Find where the given text appears and provide that cell's center as (X, Y) coordinate. 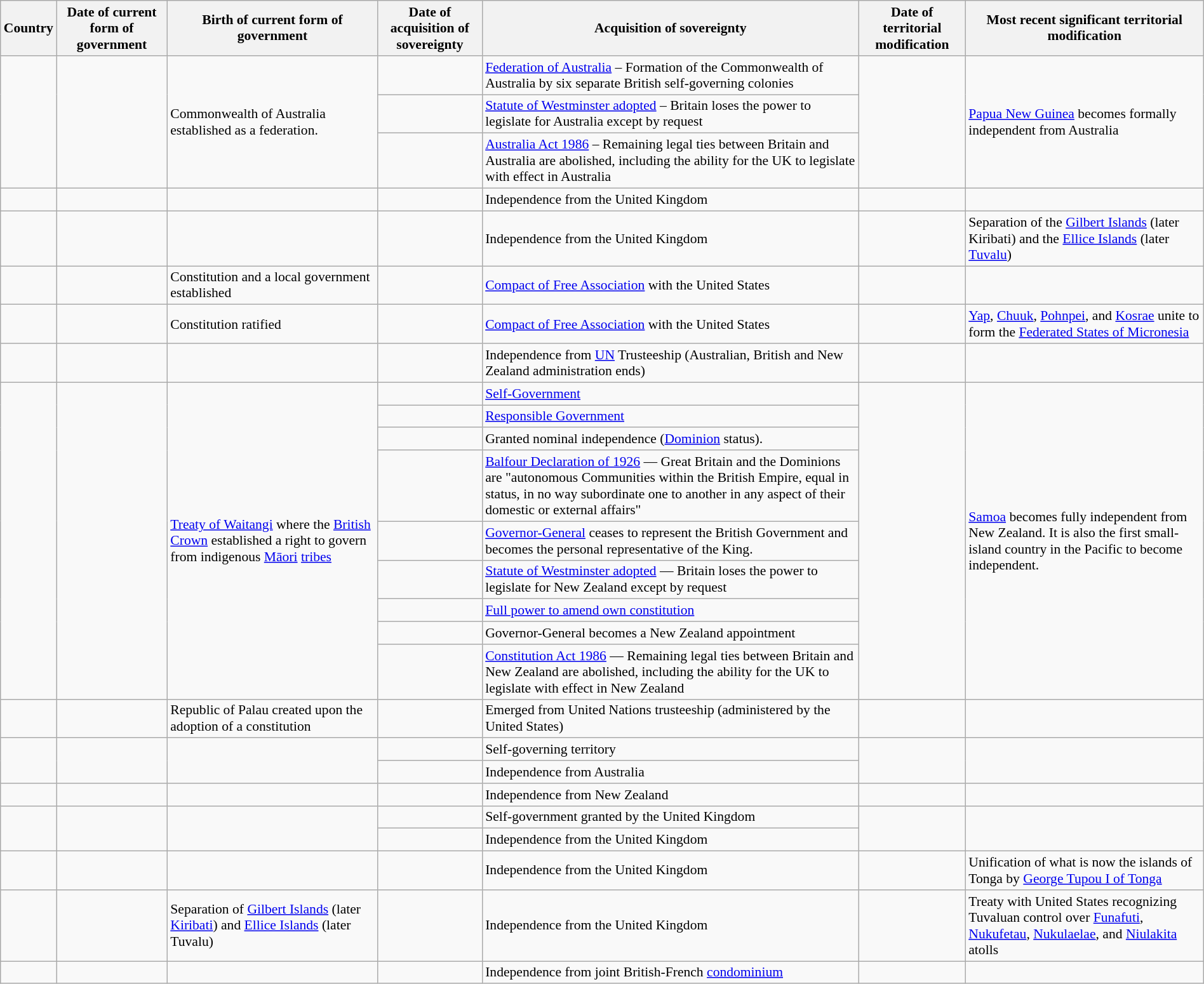
Birth of current form of government (272, 28)
Yap, Chuuk, Pohnpei, and Kosrae unite to form the Federated States of Micronesia (1085, 324)
Commonwealth of Australia established as a federation. (272, 122)
Samoa becomes fully independent from New Zealand. It is also the first small-island country in the Pacific to become independent. (1085, 541)
Date of current form of government (112, 28)
Constitution ratified (272, 324)
Independence from New Zealand (671, 794)
Granted nominal independence (Dominion status). (671, 439)
Papua New Guinea becomes formally independent from Australia (1085, 122)
Separation of the Gilbert Islands (later Kiribati) and the Ellice Islands (later Tuvalu) (1085, 239)
Constitution and a local government established (272, 284)
Treaty with United States recognizing Tuvaluan control over Funafuti, Nukufetau, Nukulaelae, and Niulakita atolls (1085, 925)
Date of acquisition of sovereignty (430, 28)
Republic of Palau created upon the adoption of a constitution (272, 719)
Full power to amend own constitution (671, 610)
Most recent significant territorial modification (1085, 28)
Country (29, 28)
Governor-General becomes a New Zealand appointment (671, 633)
Self-governing territory (671, 749)
Self-government granted by the United Kingdom (671, 817)
Federation of Australia – Formation of the Commonwealth of Australia by six separate British self-governing colonies (671, 75)
Independence from joint British-French condominium (671, 973)
Treaty of Waitangi where the British Crown established a right to govern from indigenous Māori tribes (272, 541)
Self-Government (671, 394)
Date of territorial modification (912, 28)
Independence from Australia (671, 772)
Statute of Westminster adopted – Britain loses the power to legislate for Australia except by request (671, 113)
Governor-General ceases to represent the British Government and becomes the personal representative of the King. (671, 541)
Independence from UN Trusteeship (Australian, British and New Zealand administration ends) (671, 363)
Acquisition of sovereignty (671, 28)
Emerged from United Nations trusteeship (administered by the United States) (671, 719)
Separation of Gilbert Islands (later Kiribati) and Ellice Islands (later Tuvalu) (272, 925)
Unification of what is now the islands of Tonga by George Tupou I of Tonga (1085, 870)
Responsible Government (671, 416)
Statute of Westminster adopted — Britain loses the power to legislate for New Zealand except by request (671, 579)
